Provide the [x, y] coordinate of the cell's center where the given text is located.  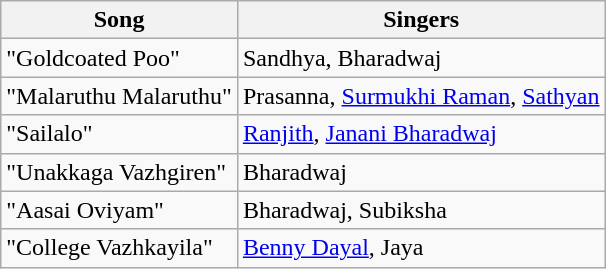
Bharadwaj [421, 172]
Sandhya, Bharadwaj [421, 58]
"Goldcoated Poo" [120, 58]
Prasanna, Surmukhi Raman, Sathyan [421, 96]
Singers [421, 20]
Bharadwaj, Subiksha [421, 210]
Ranjith, Janani Bharadwaj [421, 134]
"Aasai Oviyam" [120, 210]
"Unakkaga Vazhgiren" [120, 172]
"Sailalo" [120, 134]
Song [120, 20]
Benny Dayal, Jaya [421, 248]
"College Vazhkayila" [120, 248]
"Malaruthu Malaruthu" [120, 96]
